Detect which cell encompasses the target text, then output its (X, Y) center coordinate. 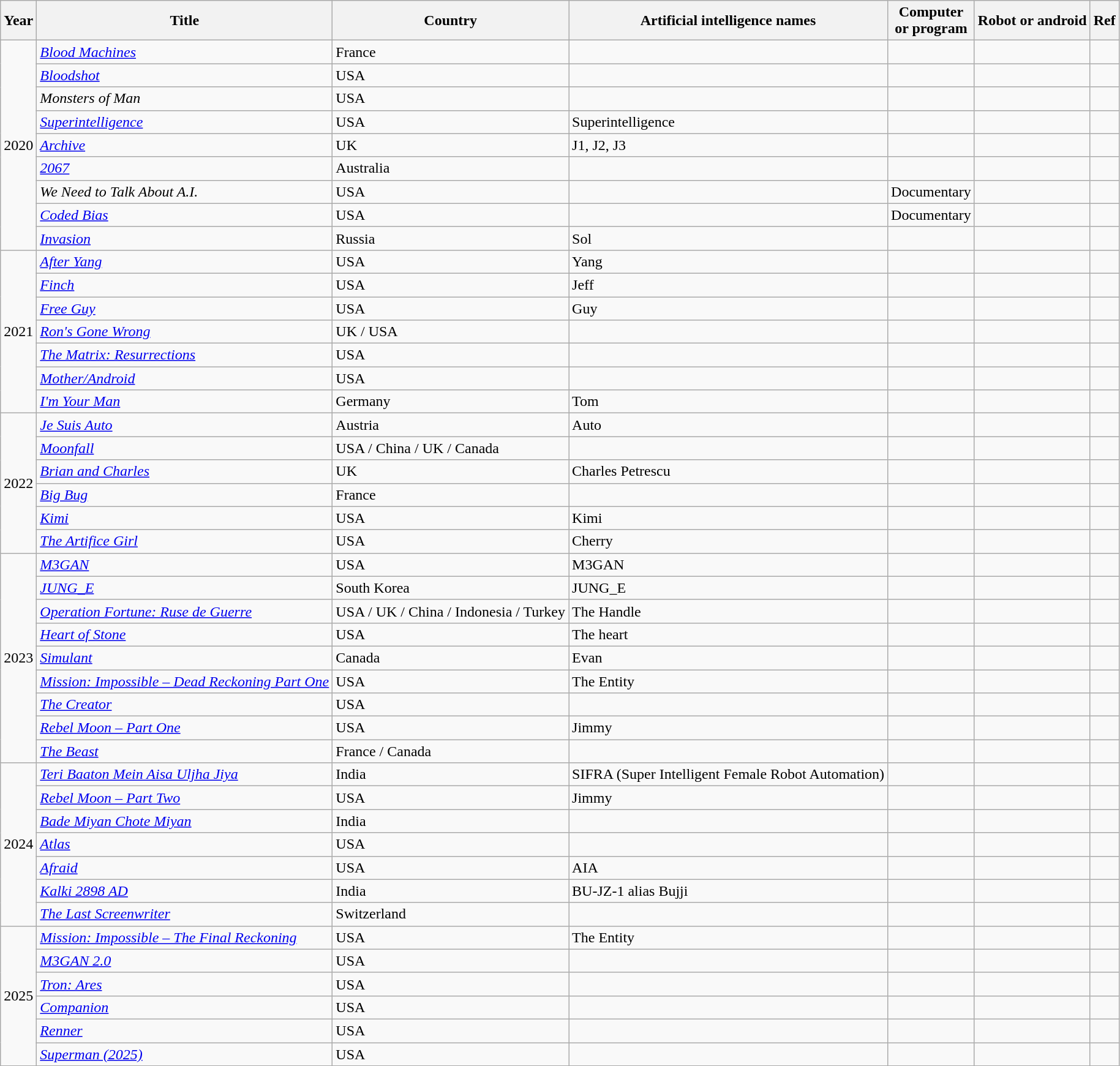
USA / China / UK / Canada (451, 448)
Year (18, 21)
Operation Fortune: Ruse de Guerre (185, 611)
The Last Screenwriter (185, 914)
Ron's Gone Wrong (185, 332)
Auto (729, 425)
The Handle (729, 611)
Je Suis Auto (185, 425)
After Yang (185, 261)
2020 (18, 146)
UK / USA (451, 332)
Charles Petrescu (729, 471)
Mission: Impossible – The Final Reckoning (185, 937)
Cherry (729, 541)
I'm Your Man (185, 402)
Austria (451, 425)
We Need to Talk About A.I. (185, 192)
The heart (729, 634)
Computeror program (931, 21)
Russia (451, 238)
Coded Bias (185, 215)
2021 (18, 331)
Rebel Moon – Part Two (185, 798)
Kalki 2898 AD (185, 891)
USA / UK / China / Indonesia / Turkey (451, 611)
AIA (729, 868)
The Matrix: Resurrections (185, 355)
Evan (729, 658)
J1, J2, J3 (729, 145)
2025 (18, 996)
2022 (18, 483)
Heart of Stone (185, 634)
The Artifice Girl (185, 541)
Superman (2025) (185, 1054)
Big Bug (185, 495)
Finch (185, 285)
France / Canada (451, 751)
Germany (451, 402)
Blood Machines (185, 52)
2023 (18, 658)
Teri Baaton Mein Aisa Uljha Jiya (185, 775)
Brian and Charles (185, 471)
Moonfall (185, 448)
SIFRA (Super Intelligent Female Robot Automation) (729, 775)
Switzerland (451, 914)
Tron: Ares (185, 984)
Free Guy (185, 308)
Guy (729, 308)
Invasion (185, 238)
M3GAN 2.0 (185, 961)
Atlas (185, 844)
Rebel Moon – Part One (185, 728)
Canada (451, 658)
Monsters of Man (185, 99)
Title (185, 21)
2067 (185, 168)
Yang (729, 261)
Mission: Impossible – Dead Reckoning Part One (185, 681)
Australia (451, 168)
Bloodshot (185, 75)
Tom (729, 402)
Artificial intelligence names (729, 21)
Country (451, 21)
Simulant (185, 658)
Robot or android (1032, 21)
The Beast (185, 751)
The Creator (185, 705)
Afraid (185, 868)
Mother/Android (185, 378)
Jeff (729, 285)
Renner (185, 1030)
Bade Miyan Chote Miyan (185, 821)
BU-JZ-1 alias Bujji (729, 891)
Companion (185, 1007)
Archive (185, 145)
Ref (1105, 21)
2024 (18, 844)
Sol (729, 238)
South Korea (451, 588)
